Locate the cell with the specified text and output its (X, Y) center coordinate. 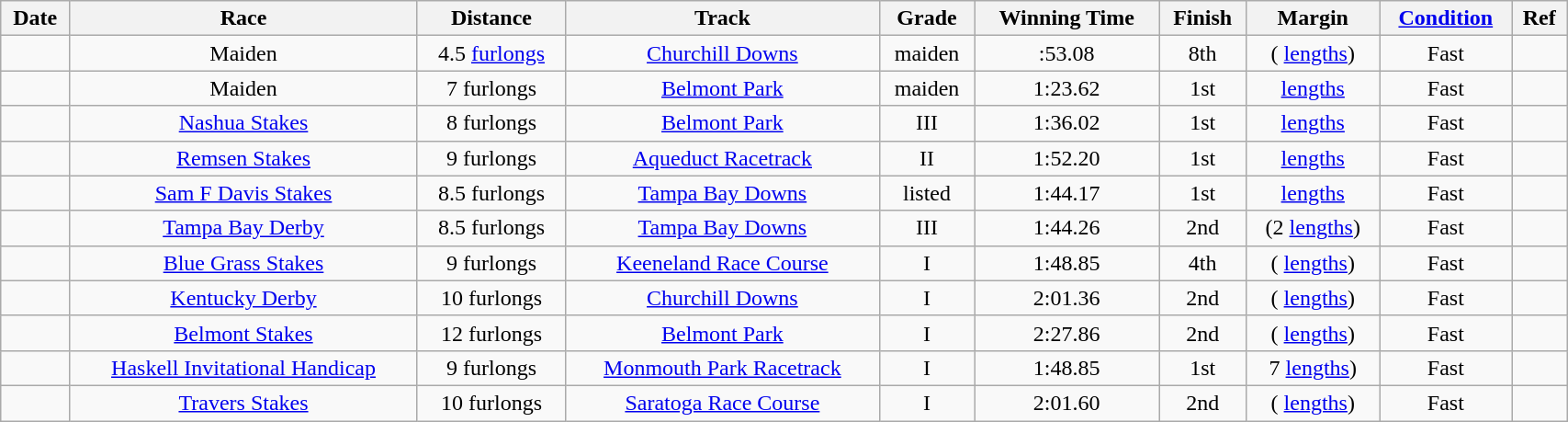
(2 lengths) (1314, 228)
8 furlongs (491, 123)
2:27.86 (1067, 333)
1:36.02 (1067, 123)
Tampa Bay Derby (244, 228)
Margin (1314, 18)
Blue Grass Stakes (244, 263)
Saratoga Race Course (722, 403)
Remsen Stakes (244, 158)
Finish (1203, 18)
Distance (491, 18)
2:01.60 (1067, 403)
:53.08 (1067, 53)
1:44.17 (1067, 193)
listed (927, 193)
Haskell Invitational Handicap (244, 368)
1:23.62 (1067, 88)
12 furlongs (491, 333)
Condition (1446, 18)
Aqueduct Racetrack (722, 158)
Travers Stakes (244, 403)
Keeneland Race Course (722, 263)
Sam F Davis Stakes (244, 193)
Winning Time (1067, 18)
1:44.26 (1067, 228)
1:52.20 (1067, 158)
4.5 furlongs (491, 53)
Monmouth Park Racetrack (722, 368)
7 furlongs (491, 88)
Race (244, 18)
II (927, 158)
Track (722, 18)
Belmont Stakes (244, 333)
Date (35, 18)
Nashua Stakes (244, 123)
Kentucky Derby (244, 298)
2:01.36 (1067, 298)
Ref (1540, 18)
8th (1203, 53)
7 lengths) (1314, 368)
4th (1203, 263)
Grade (927, 18)
